Extract the [X, Y] coordinate from the center of the cell holding the provided text.  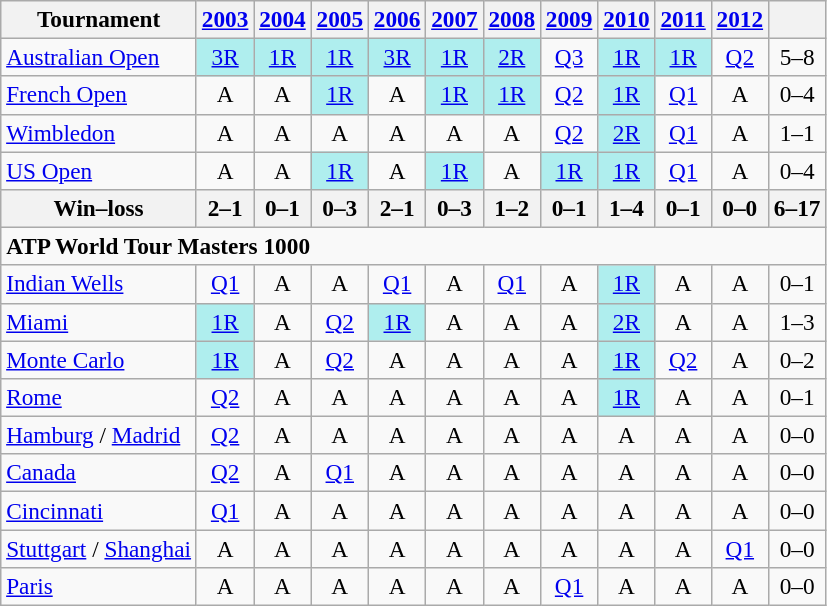
2008 [512, 19]
Miami [99, 322]
2012 [740, 19]
0–2 [796, 359]
1–3 [796, 322]
2009 [568, 19]
ATP World Tour Masters 1000 [414, 246]
Monte Carlo [99, 359]
Australian Open [99, 57]
French Open [99, 95]
6–17 [796, 208]
2010 [626, 19]
Canada [99, 473]
2007 [454, 19]
1–1 [796, 133]
Cincinnati [99, 510]
2003 [224, 19]
Hamburg / Madrid [99, 435]
Stuttgart / Shanghai [99, 548]
2011 [683, 19]
Indian Wells [99, 284]
2004 [282, 19]
Q3 [568, 57]
Win–loss [99, 208]
Rome [99, 397]
1–4 [626, 208]
2006 [396, 19]
1–2 [512, 208]
2005 [340, 19]
Paris [99, 586]
5–8 [796, 57]
Wimbledon [99, 133]
Tournament [99, 19]
US Open [99, 170]
